Provide the [X, Y] coordinate of the cell's center where the given text is located.  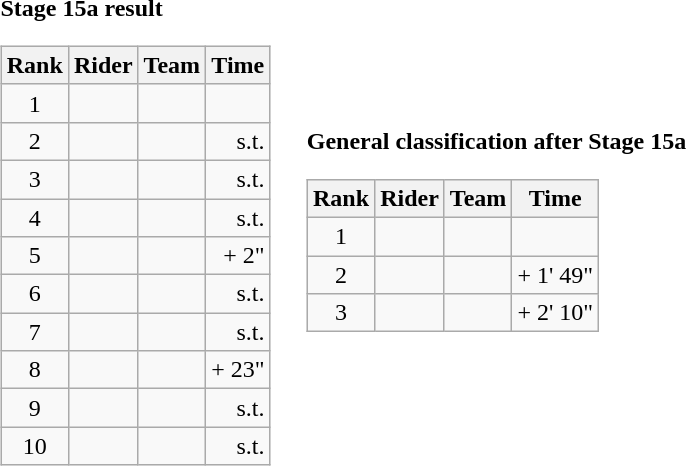
9 [34, 408]
7 [34, 332]
5 [34, 256]
+ 1' 49" [556, 275]
10 [34, 446]
+ 2' 10" [556, 313]
6 [34, 294]
8 [34, 370]
4 [34, 217]
+ 23" [238, 370]
+ 2" [238, 256]
